Output the (X, Y) coordinate of the center of the cell containing the given text.  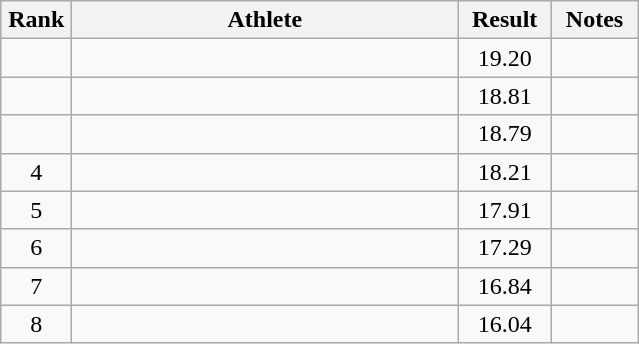
18.81 (505, 96)
5 (36, 210)
17.91 (505, 210)
17.29 (505, 248)
16.84 (505, 286)
7 (36, 286)
19.20 (505, 58)
Rank (36, 20)
Athlete (265, 20)
18.21 (505, 172)
Result (505, 20)
4 (36, 172)
6 (36, 248)
16.04 (505, 324)
8 (36, 324)
Notes (594, 20)
18.79 (505, 134)
